For the text-containing cell, return its midpoint in [X, Y] coordinate format. 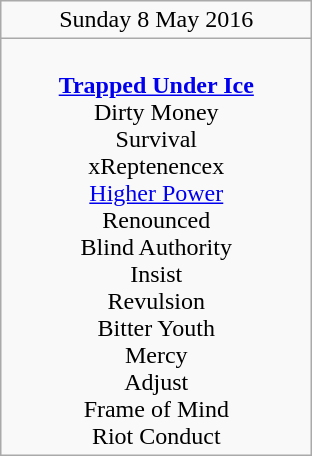
Sunday 8 May 2016 [156, 20]
